Detect which cell encompasses the target text, then output its [X, Y] center coordinate. 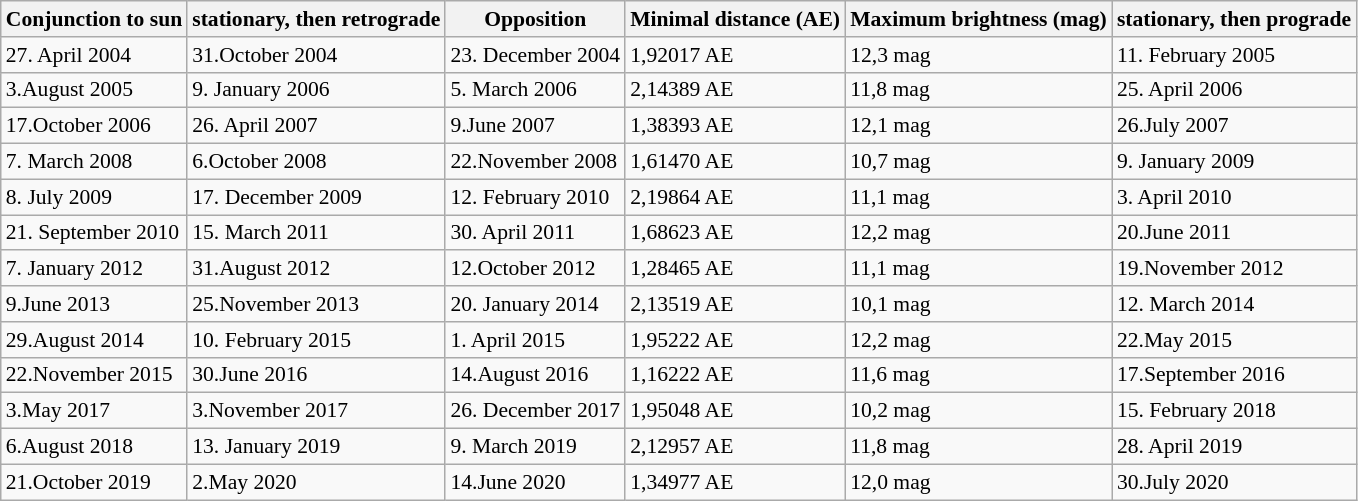
31.October 2004 [316, 55]
7. March 2008 [94, 162]
1,95222 AE [735, 340]
10,2 mag [978, 411]
9.June 2007 [535, 126]
1. April 2015 [535, 340]
3.November 2017 [316, 411]
21. September 2010 [94, 233]
23. December 2004 [535, 55]
1,92017 AE [735, 55]
3. April 2010 [1234, 197]
27. April 2004 [94, 55]
2,14389 AE [735, 90]
1,61470 AE [735, 162]
2.May 2020 [316, 482]
3.May 2017 [94, 411]
11,6 mag [978, 375]
9. March 2019 [535, 447]
Maximum brightness (mag) [978, 19]
12,3 mag [978, 55]
22.May 2015 [1234, 340]
stationary, then retrograde [316, 19]
6.October 2008 [316, 162]
10,7 mag [978, 162]
17.September 2016 [1234, 375]
25.November 2013 [316, 304]
26. April 2007 [316, 126]
19.November 2012 [1234, 269]
6.August 2018 [94, 447]
22.November 2015 [94, 375]
stationary, then prograde [1234, 19]
29.August 2014 [94, 340]
12,1 mag [978, 126]
30. April 2011 [535, 233]
1,34977 AE [735, 482]
9.June 2013 [94, 304]
30.July 2020 [1234, 482]
12. March 2014 [1234, 304]
5. March 2006 [535, 90]
3.August 2005 [94, 90]
2,19864 AE [735, 197]
1,16222 AE [735, 375]
15. February 2018 [1234, 411]
10. February 2015 [316, 340]
1,95048 AE [735, 411]
1,68623 AE [735, 233]
26. December 2017 [535, 411]
1,38393 AE [735, 126]
2,12957 AE [735, 447]
9. January 2009 [1234, 162]
20. January 2014 [535, 304]
30.June 2016 [316, 375]
28. April 2019 [1234, 447]
25. April 2006 [1234, 90]
31.August 2012 [316, 269]
9. January 2006 [316, 90]
1,28465 AE [735, 269]
Conjunction to sun [94, 19]
8. July 2009 [94, 197]
2,13519 AE [735, 304]
22.November 2008 [535, 162]
26.July 2007 [1234, 126]
14.August 2016 [535, 375]
10,1 mag [978, 304]
12.October 2012 [535, 269]
7. January 2012 [94, 269]
20.June 2011 [1234, 233]
17. December 2009 [316, 197]
15. March 2011 [316, 233]
12,0 mag [978, 482]
Opposition [535, 19]
11. February 2005 [1234, 55]
14.June 2020 [535, 482]
12. February 2010 [535, 197]
Minimal distance (AE) [735, 19]
13. January 2019 [316, 447]
17.October 2006 [94, 126]
21.October 2019 [94, 482]
